Capture the cell that displays the provided text and extract its (X, Y) central coordinate. 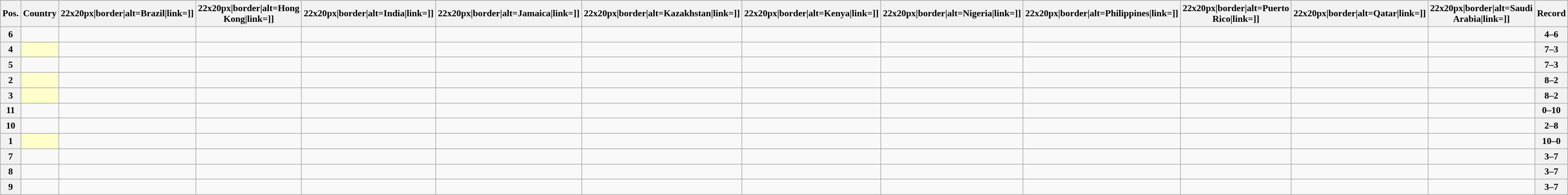
3 (11, 96)
7 (11, 156)
2–8 (1551, 126)
22x20px|border|alt=Qatar|link=]] (1360, 14)
5 (11, 65)
10–0 (1551, 141)
9 (11, 187)
22x20px|border|alt=Brazil|link=]] (127, 14)
Country (40, 14)
10 (11, 126)
4 (11, 50)
1 (11, 141)
22x20px|border|alt=India|link=]] (369, 14)
22x20px|border|alt=Kenya|link=]] (812, 14)
Pos. (11, 14)
0–10 (1551, 111)
22x20px|border|alt=Jamaica|link=]] (509, 14)
22x20px|border|alt=Nigeria|link=]] (952, 14)
22x20px|border|alt=Hong Kong|link=]] (249, 14)
Record (1551, 14)
22x20px|border|alt=Kazakhstan|link=]] (662, 14)
8 (11, 172)
2 (11, 80)
4–6 (1551, 34)
22x20px|border|alt=Saudi Arabia|link=]] (1482, 14)
22x20px|border|alt=Philippines|link=]] (1102, 14)
11 (11, 111)
6 (11, 34)
22x20px|border|alt=Puerto Rico|link=]] (1236, 14)
